Return (x, y) of the center of cell containing provided text 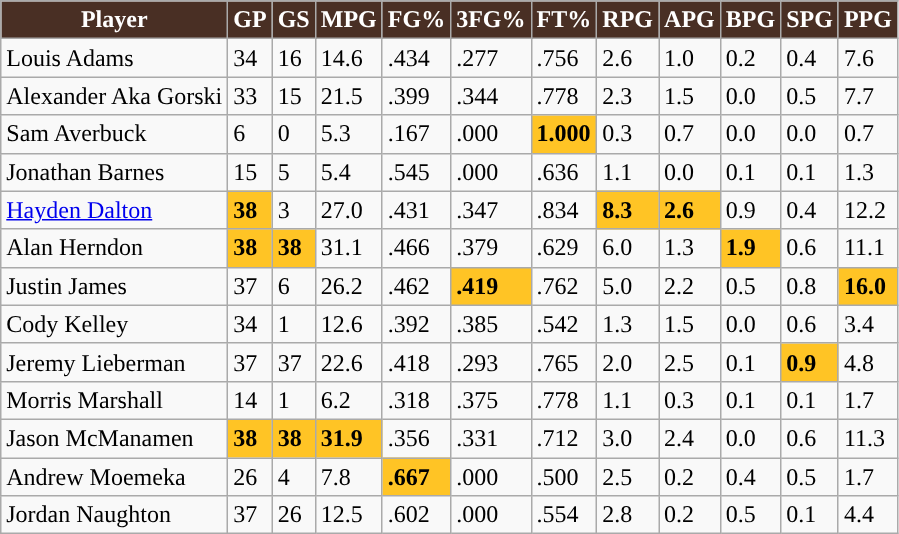
Hayden Dalton (114, 210)
.667 (416, 477)
6.2 (348, 400)
16.0 (868, 286)
.385 (491, 324)
.629 (564, 248)
33 (250, 96)
.347 (491, 210)
.636 (564, 172)
4 (294, 477)
.545 (416, 172)
3 (294, 210)
5.0 (628, 286)
7.8 (348, 477)
1.000 (564, 134)
3.4 (868, 324)
.762 (564, 286)
14.6 (348, 58)
.765 (564, 362)
BPG (750, 20)
3.0 (628, 438)
2.0 (628, 362)
Morris Marshall (114, 400)
Alexander Aka Gorski (114, 96)
16 (294, 58)
GP (250, 20)
2.2 (690, 286)
11.1 (868, 248)
.392 (416, 324)
.756 (564, 58)
7.7 (868, 96)
21.5 (348, 96)
12.2 (868, 210)
.434 (416, 58)
.418 (416, 362)
6.0 (628, 248)
PPG (868, 20)
.431 (416, 210)
.167 (416, 134)
.375 (491, 400)
.318 (416, 400)
2.3 (628, 96)
5.3 (348, 134)
22.6 (348, 362)
Sam Averbuck (114, 134)
8.3 (628, 210)
.602 (416, 515)
0 (294, 134)
.834 (564, 210)
.356 (416, 438)
Jordan Naughton (114, 515)
Jonathan Barnes (114, 172)
3FG% (491, 20)
7.6 (868, 58)
FT% (564, 20)
26.2 (348, 286)
FG% (416, 20)
2.8 (628, 515)
.344 (491, 96)
4.8 (868, 362)
.399 (416, 96)
.712 (564, 438)
12.5 (348, 515)
.466 (416, 248)
.331 (491, 438)
Jeremy Lieberman (114, 362)
MPG (348, 20)
.500 (564, 477)
SPG (810, 20)
12.6 (348, 324)
.462 (416, 286)
.277 (491, 58)
0.8 (810, 286)
.379 (491, 248)
1.9 (750, 248)
14 (250, 400)
11.3 (868, 438)
5 (294, 172)
31.9 (348, 438)
Cody Kelley (114, 324)
1.0 (690, 58)
5.4 (348, 172)
.419 (491, 286)
Alan Herndon (114, 248)
Louis Adams (114, 58)
Player (114, 20)
Andrew Moemeka (114, 477)
.293 (491, 362)
GS (294, 20)
APG (690, 20)
31.1 (348, 248)
.542 (564, 324)
.554 (564, 515)
Justin James (114, 286)
27.0 (348, 210)
4.4 (868, 515)
RPG (628, 20)
2.4 (690, 438)
Jason McManamen (114, 438)
